From the cell containing the given text, extract its center point as (x, y) coordinate. 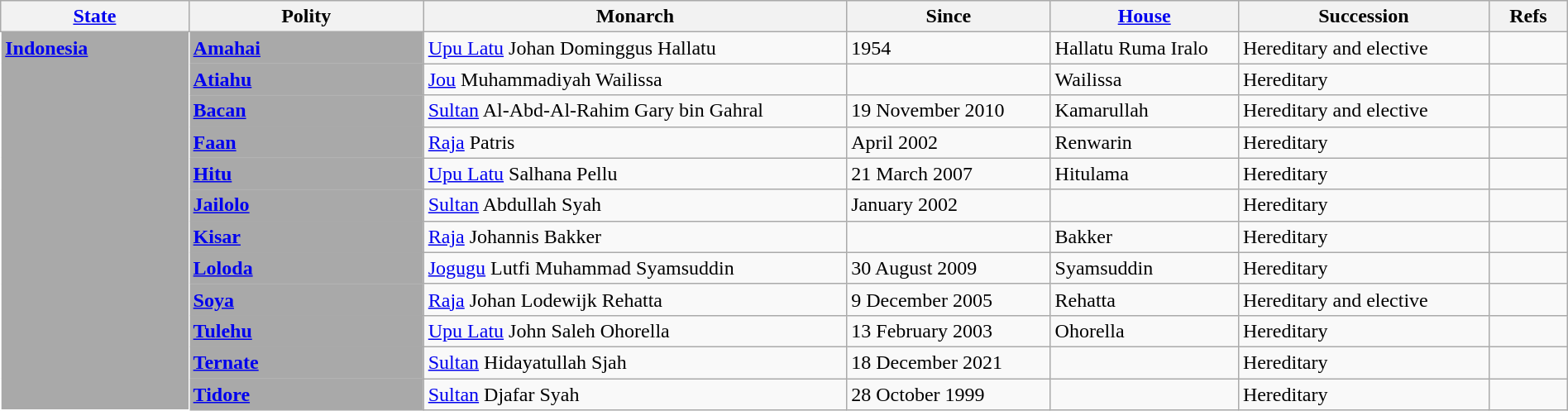
Soya (306, 299)
Bakker (1145, 237)
Syamsuddin (1145, 268)
Polity (306, 17)
Raja Johan Lodewijk Rehatta (635, 299)
Tulehu (306, 331)
21 March 2007 (949, 174)
House (1145, 17)
9 December 2005 (949, 299)
January 2002 (949, 205)
Tidore (306, 394)
Ohorella (1145, 331)
Since (949, 17)
Upu Latu Johan Dominggus Hallatu (635, 48)
Rehatta (1145, 299)
18 December 2021 (949, 362)
Kamarullah (1145, 111)
Monarch (635, 17)
Sultan Hidayatullah Sjah (635, 362)
Faan (306, 142)
28 October 1999 (949, 394)
Hitulama (1145, 174)
30 August 2009 (949, 268)
Indonesia (94, 222)
Succession (1363, 17)
Atiahu (306, 79)
Hallatu Ruma Iralo (1145, 48)
Raja Patris (635, 142)
Sultan Al-Abd-Al-Rahim Gary bin Gahral (635, 111)
Jogugu Lutfi Muhammad Syamsuddin (635, 268)
Bacan (306, 111)
Sultan Abdullah Syah (635, 205)
Hitu (306, 174)
Refs (1528, 17)
Upu Latu Salhana Pellu (635, 174)
Amahai (306, 48)
Raja Johannis Bakker (635, 237)
1954 (949, 48)
13 February 2003 (949, 331)
Wailissa (1145, 79)
Jou Muhammadiyah Wailissa (635, 79)
Renwarin (1145, 142)
Ternate (306, 362)
Sultan Djafar Syah (635, 394)
April 2002 (949, 142)
State (94, 17)
Upu Latu John Saleh Ohorella (635, 331)
Loloda (306, 268)
Jailolo (306, 205)
Kisar (306, 237)
19 November 2010 (949, 111)
